Identify which cell holds the provided text, then report its (x, y) central coordinate. 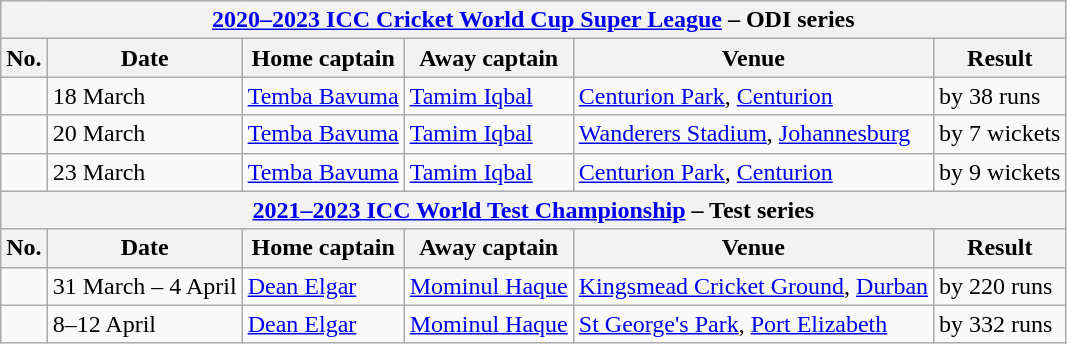
Wanderers Stadium, Johannesburg (753, 134)
20 March (144, 134)
by 9 wickets (1000, 172)
23 March (144, 172)
by 38 runs (1000, 96)
Kingsmead Cricket Ground, Durban (753, 286)
2020–2023 ICC Cricket World Cup Super League – ODI series (534, 20)
8–12 April (144, 324)
St George's Park, Port Elizabeth (753, 324)
2021–2023 ICC World Test Championship – Test series (534, 210)
by 332 runs (1000, 324)
31 March – 4 April (144, 286)
18 March (144, 96)
by 7 wickets (1000, 134)
by 220 runs (1000, 286)
